For the text-containing cell, return its midpoint in [X, Y] coordinate format. 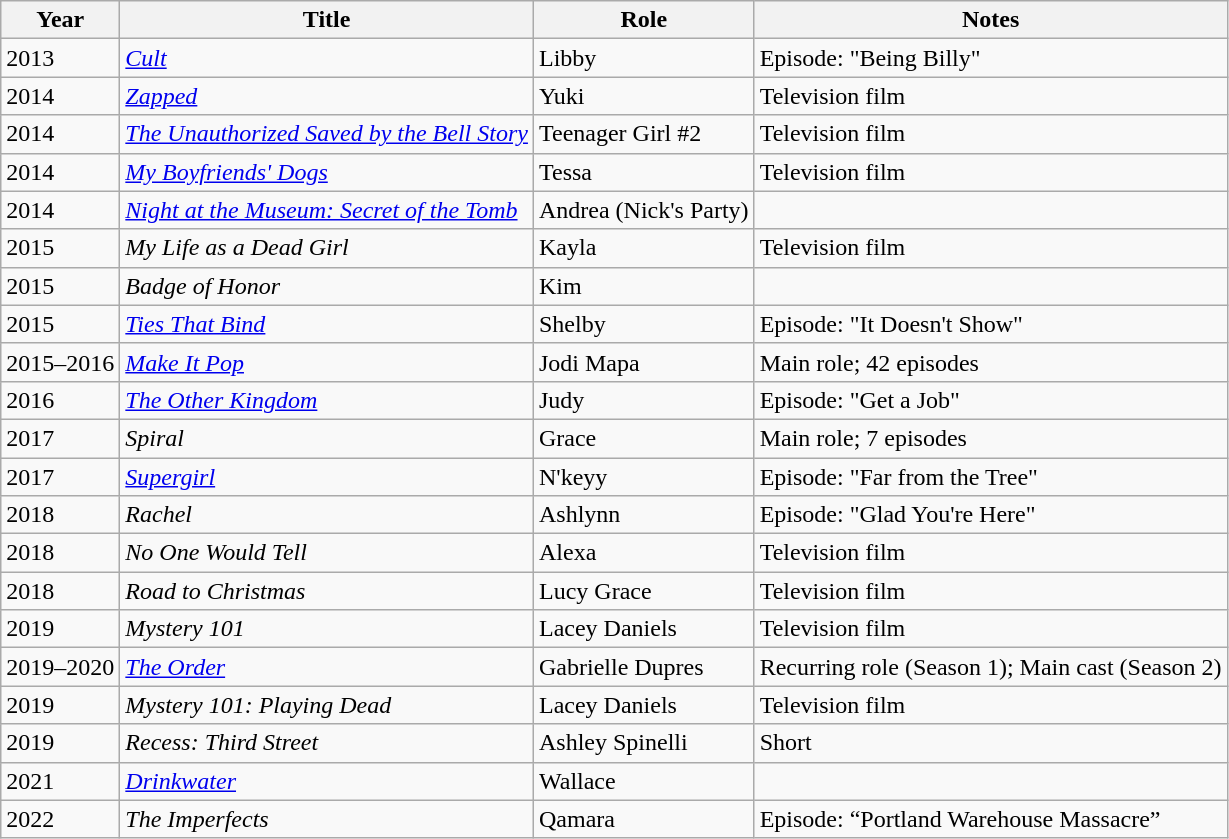
Kim [644, 286]
Rachel [327, 515]
2013 [60, 58]
Grace [644, 438]
2019–2020 [60, 667]
Night at the Museum: Secret of the Tomb [327, 210]
2021 [60, 781]
The Other Kingdom [327, 400]
Mystery 101 [327, 629]
Judy [644, 400]
Episode: "It Doesn't Show" [990, 324]
Ties That Bind [327, 324]
Road to Christmas [327, 591]
Ashlynn [644, 515]
Main role; 42 episodes [990, 362]
Alexa [644, 553]
Lucy Grace [644, 591]
N'keyy [644, 477]
Ashley Spinelli [644, 743]
Tessa [644, 172]
Gabrielle Dupres [644, 667]
Mystery 101: Playing Dead [327, 705]
Teenager Girl #2 [644, 134]
Main role; 7 episodes [990, 438]
Episode: "Being Billy" [990, 58]
Supergirl [327, 477]
Episode: "Get a Job" [990, 400]
My Life as a Dead Girl [327, 248]
Episode: "Glad You're Here" [990, 515]
Yuki [644, 96]
Zapped [327, 96]
Qamara [644, 819]
2022 [60, 819]
Notes [990, 20]
Episode: “Portland Warehouse Massacre” [990, 819]
Jodi Mapa [644, 362]
Recurring role (Season 1); Main cast (Season 2) [990, 667]
Spiral [327, 438]
Recess: Third Street [327, 743]
2015–2016 [60, 362]
Make It Pop [327, 362]
Kayla [644, 248]
Shelby [644, 324]
The Unauthorized Saved by the Bell Story [327, 134]
Role [644, 20]
Wallace [644, 781]
Year [60, 20]
Cult [327, 58]
The Order [327, 667]
Badge of Honor [327, 286]
Andrea (Nick's Party) [644, 210]
Title [327, 20]
No One Would Tell [327, 553]
Drinkwater [327, 781]
The Imperfects [327, 819]
Episode: "Far from the Tree" [990, 477]
My Boyfriends' Dogs [327, 172]
Short [990, 743]
Libby [644, 58]
2016 [60, 400]
